Pinpoint the cell where the given text exists, returning its [X, Y] midpoint coordinate. 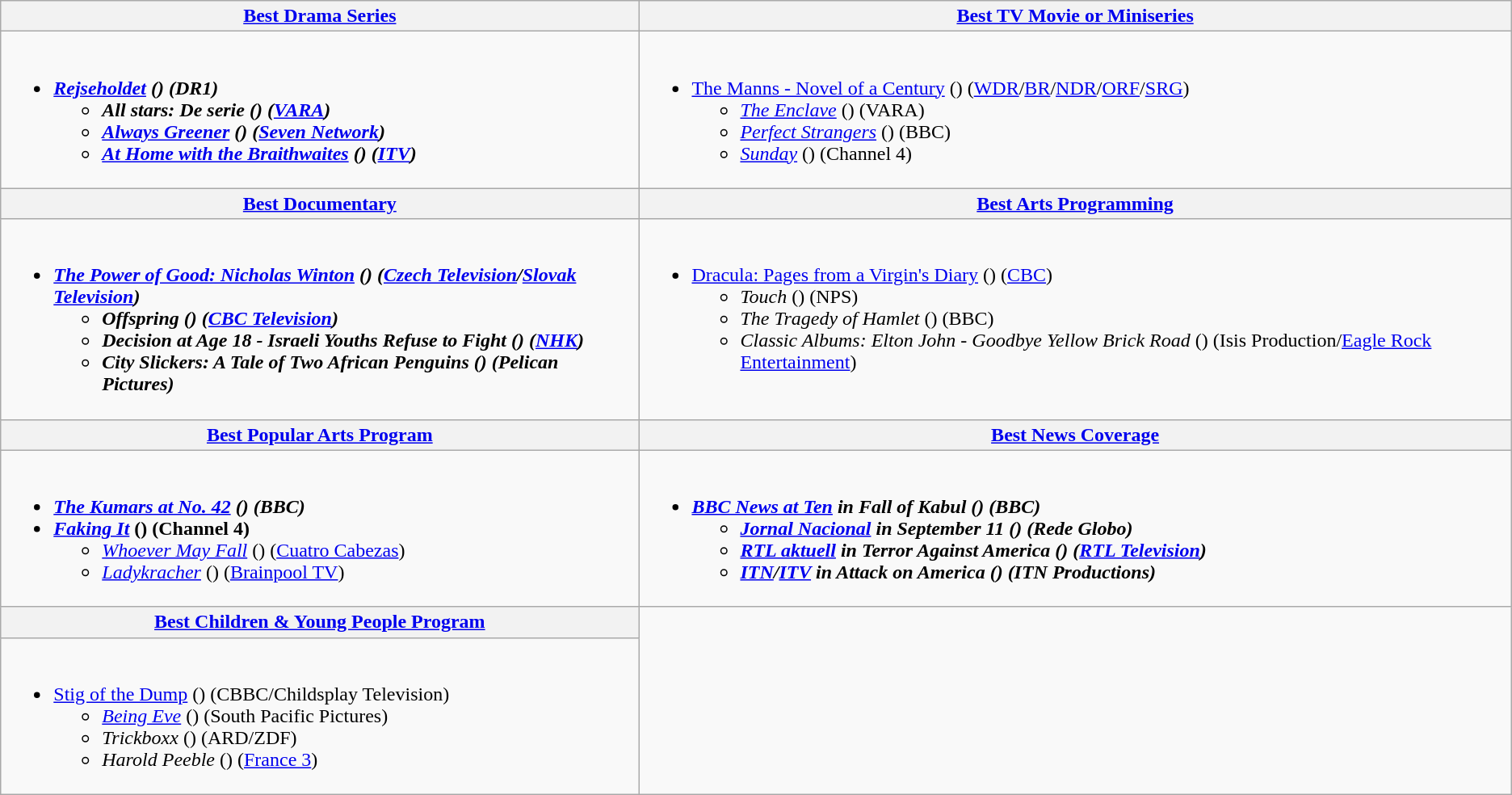
Rejseholdet () (DR1)All stars: De serie () (VARA)Always Greener () (Seven Network)At Home with the Braithwaites () (ITV) [320, 110]
Best Arts Programming [1075, 204]
Best Children & Young People Program [320, 622]
Stig of the Dump () (CBBC/Childsplay Television)Being Eve () (South Pacific Pictures)Trickboxx () (ARD/ZDF)Harold Peeble () (France 3) [320, 716]
Best Drama Series [320, 16]
Best Popular Arts Program [320, 435]
Best Documentary [320, 204]
Best TV Movie or Miniseries [1075, 16]
The Kumars at No. 42 () (BBC)Faking It () (Channel 4)Whoever May Fall () (Cuatro Cabezas)Ladykracher () (Brainpool TV) [320, 528]
The Manns - Novel of a Century () (WDR/BR/NDR/ORF/SRG)The Enclave () (VARA)Perfect Strangers () (BBC)Sunday () (Channel 4) [1075, 110]
Best News Coverage [1075, 435]
